Provide the (X, Y) coordinate of the cell's center where the given text is located.  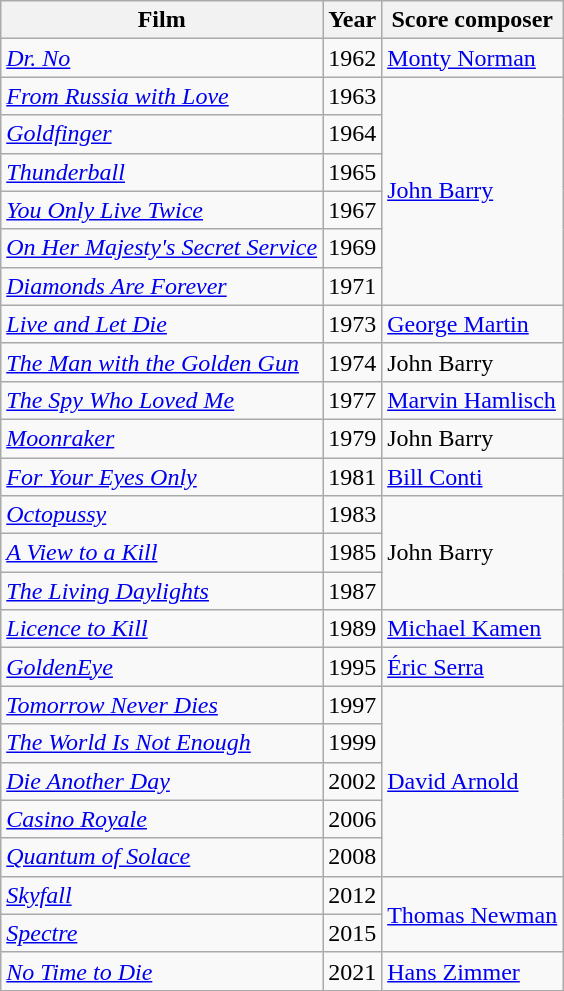
Thunderball (162, 172)
George Martin (472, 324)
For Your Eyes Only (162, 477)
1967 (352, 210)
Hans Zimmer (472, 971)
2021 (352, 971)
The World Is Not Enough (162, 743)
Dr. No (162, 58)
The Man with the Golden Gun (162, 362)
1977 (352, 400)
1973 (352, 324)
1989 (352, 629)
From Russia with Love (162, 96)
Bill Conti (472, 477)
Diamonds Are Forever (162, 286)
1963 (352, 96)
Tomorrow Never Dies (162, 705)
1995 (352, 667)
Casino Royale (162, 819)
Licence to Kill (162, 629)
1979 (352, 438)
1964 (352, 134)
1962 (352, 58)
Skyfall (162, 895)
1965 (352, 172)
1983 (352, 515)
A View to a Kill (162, 553)
1985 (352, 553)
1981 (352, 477)
Michael Kamen (472, 629)
On Her Majesty's Secret Service (162, 248)
2012 (352, 895)
Year (352, 20)
No Time to Die (162, 971)
1969 (352, 248)
Film (162, 20)
Score composer (472, 20)
The Living Daylights (162, 591)
Moonraker (162, 438)
The Spy Who Loved Me (162, 400)
2008 (352, 857)
2015 (352, 933)
Live and Let Die (162, 324)
1999 (352, 743)
Monty Norman (472, 58)
1974 (352, 362)
Thomas Newman (472, 914)
Quantum of Solace (162, 857)
2006 (352, 819)
You Only Live Twice (162, 210)
GoldenEye (162, 667)
Éric Serra (472, 667)
1987 (352, 591)
David Arnold (472, 781)
Die Another Day (162, 781)
1971 (352, 286)
Spectre (162, 933)
2002 (352, 781)
1997 (352, 705)
Octopussy (162, 515)
Goldfinger (162, 134)
Marvin Hamlisch (472, 400)
